Extract the (X, Y) coordinate from the center of the cell holding the provided text.  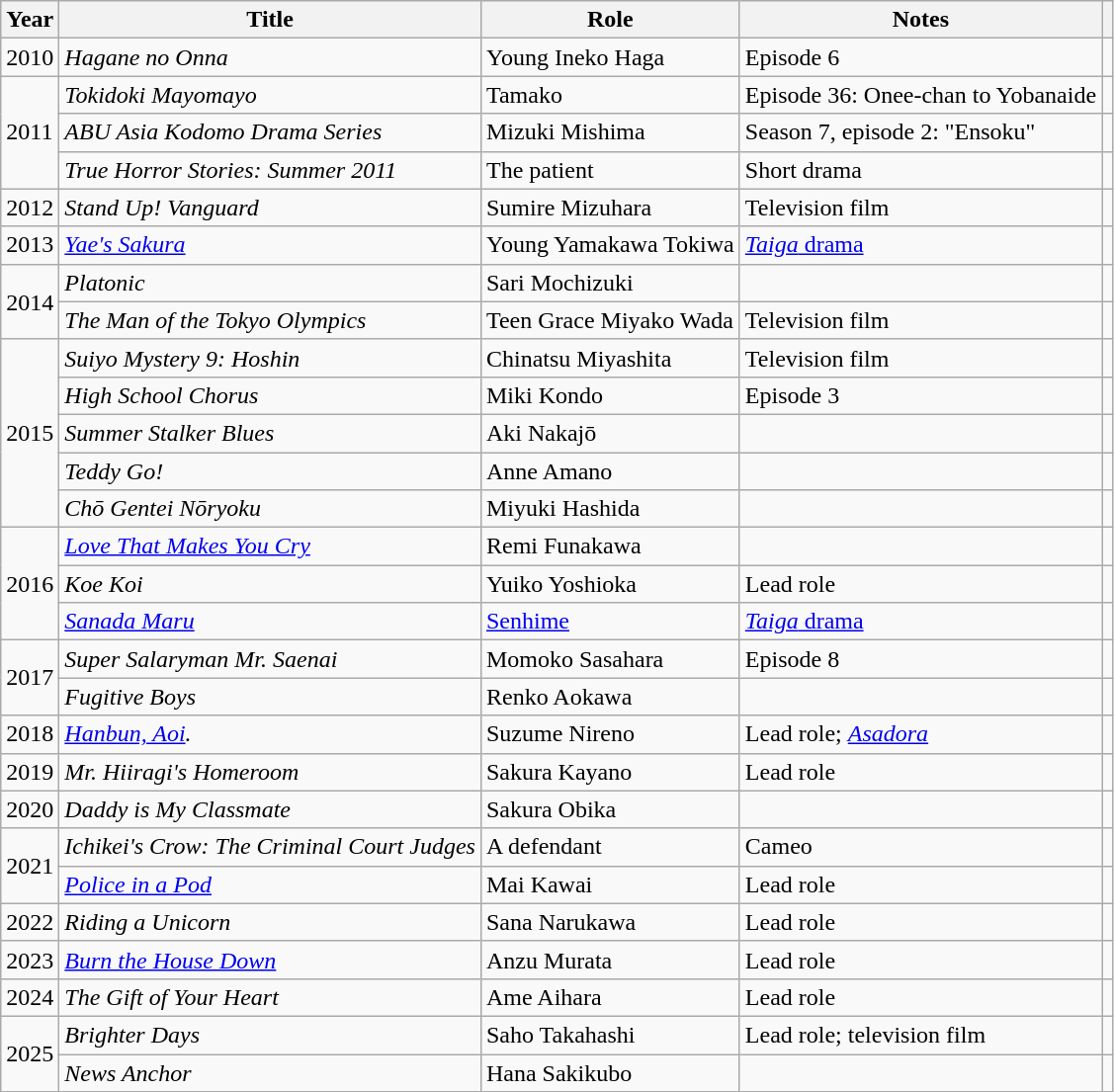
Notes (920, 20)
Mizuki Mishima (610, 132)
Teen Grace Miyako Wada (610, 320)
2019 (30, 772)
Suzume Nireno (610, 734)
2023 (30, 960)
Mr. Hiiragi's Homeroom (271, 772)
2024 (30, 997)
The Gift of Your Heart (271, 997)
The Man of the Tokyo Olympics (271, 320)
2020 (30, 809)
Tokidoki Mayomayo (271, 95)
Yae's Sakura (271, 245)
Short drama (920, 170)
Episode 36: Onee-chan to Yobanaide (920, 95)
Young Yamakawa Tokiwa (610, 245)
A defendant (610, 847)
Senhime (610, 622)
High School Chorus (271, 395)
Episode 3 (920, 395)
Hana Sakikubo (610, 1072)
Title (271, 20)
Super Salaryman Mr. Saenai (271, 659)
Sumire Mizuhara (610, 208)
The patient (610, 170)
Miyuki Hashida (610, 509)
Season 7, episode 2: "Ensoku" (920, 132)
News Anchor (271, 1072)
Sari Mochizuki (610, 283)
Lead role; Asadora (920, 734)
Love That Makes You Cry (271, 546)
Renko Aokawa (610, 697)
Suiyo Mystery 9: Hoshin (271, 358)
2012 (30, 208)
Sakura Kayano (610, 772)
2014 (30, 301)
Ichikei's Crow: The Criminal Court Judges (271, 847)
2011 (30, 132)
Aki Nakajō (610, 433)
Police in a Pod (271, 884)
Episode 6 (920, 57)
Brighter Days (271, 1035)
Year (30, 20)
Summer Stalker Blues (271, 433)
2025 (30, 1053)
Fugitive Boys (271, 697)
Role (610, 20)
Lead role; television film (920, 1035)
Cameo (920, 847)
Hanbun, Aoi. (271, 734)
Platonic (271, 283)
2013 (30, 245)
Anne Amano (610, 471)
Episode 8 (920, 659)
Sana Narukawa (610, 922)
2015 (30, 433)
Saho Takahashi (610, 1035)
Riding a Unicorn (271, 922)
Ame Aihara (610, 997)
2017 (30, 678)
ABU Asia Kodomo Drama Series (271, 132)
Momoko Sasahara (610, 659)
Anzu Murata (610, 960)
2016 (30, 584)
Mai Kawai (610, 884)
Remi Funakawa (610, 546)
Sakura Obika (610, 809)
Stand Up! Vanguard (271, 208)
Yuiko Yoshioka (610, 584)
Hagane no Onna (271, 57)
2021 (30, 866)
Burn the House Down (271, 960)
Miki Kondo (610, 395)
Tamako (610, 95)
Chinatsu Miyashita (610, 358)
True Horror Stories: Summer 2011 (271, 170)
2010 (30, 57)
2022 (30, 922)
Chō Gentei Nōryoku (271, 509)
Daddy is My Classmate (271, 809)
Teddy Go! (271, 471)
Koe Koi (271, 584)
Young Ineko Haga (610, 57)
Sanada Maru (271, 622)
2018 (30, 734)
